Provide the (X, Y) coordinate of the cell's center where the given text is located.  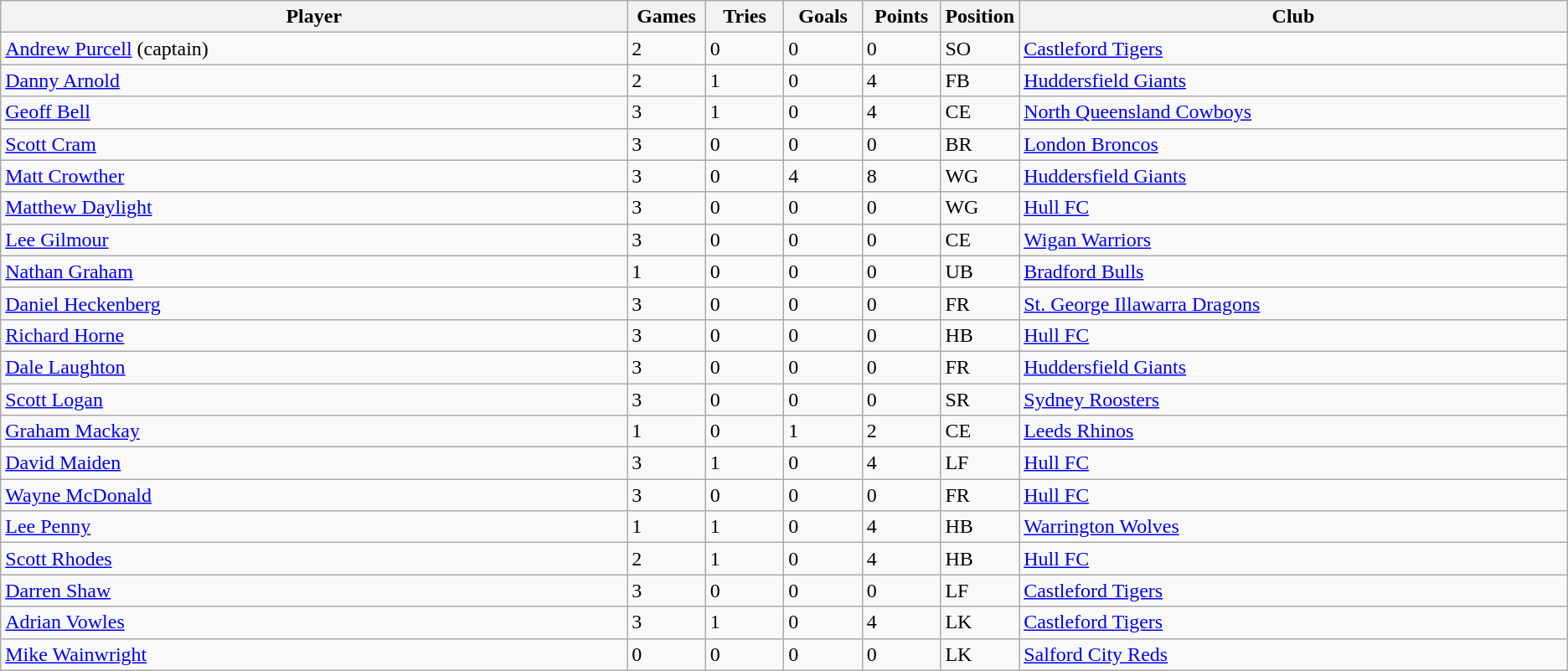
Leeds Rhinos (1293, 431)
Darren Shaw (314, 591)
Salford City Reds (1293, 654)
Andrew Purcell (captain) (314, 49)
Scott Cram (314, 144)
Lee Penny (314, 527)
SO (980, 49)
Graham Mackay (314, 431)
Matthew Daylight (314, 208)
Mike Wainwright (314, 654)
Sydney Roosters (1293, 400)
Matt Crowther (314, 176)
FB (980, 80)
8 (901, 176)
Club (1293, 17)
Scott Rhodes (314, 559)
Dale Laughton (314, 367)
North Queensland Cowboys (1293, 112)
David Maiden (314, 463)
Wayne McDonald (314, 495)
Position (980, 17)
Nathan Graham (314, 271)
London Broncos (1293, 144)
Daniel Heckenberg (314, 303)
Warrington Wolves (1293, 527)
BR (980, 144)
Games (667, 17)
Wigan Warriors (1293, 240)
Lee Gilmour (314, 240)
Scott Logan (314, 400)
SR (980, 400)
Points (901, 17)
Richard Horne (314, 335)
Tries (745, 17)
Danny Arnold (314, 80)
UB (980, 271)
Geoff Bell (314, 112)
Bradford Bulls (1293, 271)
St. George Illawarra Dragons (1293, 303)
Player (314, 17)
Goals (823, 17)
Adrian Vowles (314, 622)
